Locate the cell with the specified text and output its [X, Y] center coordinate. 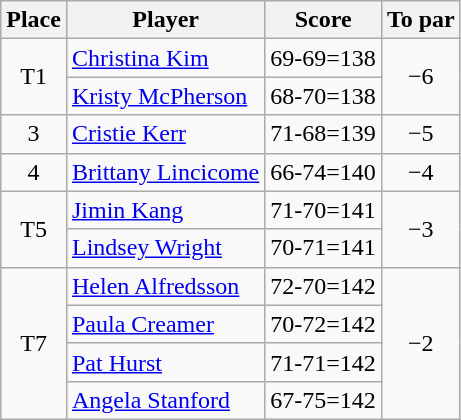
Score [324, 20]
Angela Stanford [165, 400]
Cristie Kerr [165, 134]
To par [420, 20]
Helen Alfredsson [165, 286]
Player [165, 20]
72-70=142 [324, 286]
T5 [34, 229]
71-70=141 [324, 210]
Kristy McPherson [165, 96]
3 [34, 134]
Jimin Kang [165, 210]
−2 [420, 343]
Brittany Lincicome [165, 172]
Pat Hurst [165, 362]
T7 [34, 343]
69-69=138 [324, 58]
T1 [34, 77]
−5 [420, 134]
Christina Kim [165, 58]
−4 [420, 172]
71-68=139 [324, 134]
70-72=142 [324, 324]
Paula Creamer [165, 324]
70-71=141 [324, 248]
4 [34, 172]
71-71=142 [324, 362]
−3 [420, 229]
Lindsey Wright [165, 248]
Place [34, 20]
67-75=142 [324, 400]
68-70=138 [324, 96]
−6 [420, 77]
66-74=140 [324, 172]
